Return [X, Y] of the center of cell containing provided text 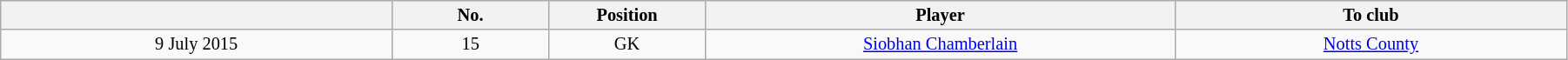
15 [471, 44]
Player [941, 15]
Position [627, 15]
To club [1371, 15]
GK [627, 44]
9 July 2015 [197, 44]
No. [471, 15]
Notts County [1371, 44]
Siobhan Chamberlain [941, 44]
